Return (x, y) of the center of cell containing provided text 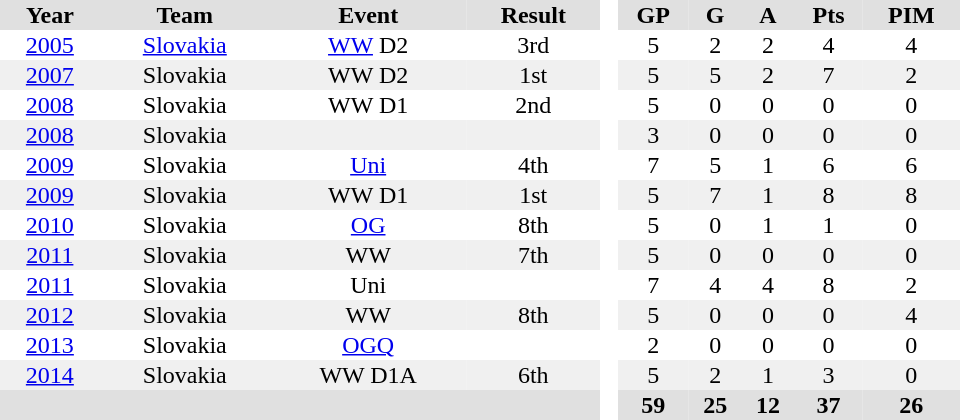
PIM (912, 15)
7th (533, 255)
2013 (50, 345)
Pts (828, 15)
2005 (50, 45)
26 (912, 405)
59 (654, 405)
37 (828, 405)
Year (50, 15)
Event (368, 15)
WW D1A (368, 375)
A (768, 15)
Team (185, 15)
2007 (50, 75)
3rd (533, 45)
25 (716, 405)
2nd (533, 105)
6th (533, 375)
Result (533, 15)
OGQ (368, 345)
4th (533, 165)
OG (368, 225)
2012 (50, 315)
G (716, 15)
12 (768, 405)
GP (654, 15)
2010 (50, 225)
2014 (50, 375)
